Identify which cell holds the provided text, then report its [x, y] central coordinate. 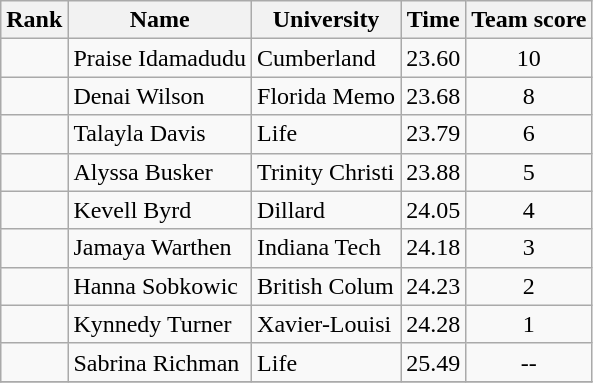
4 [529, 210]
Jamaya Warthen [160, 248]
24.05 [434, 210]
23.79 [434, 134]
Time [434, 20]
24.18 [434, 248]
25.49 [434, 362]
Sabrina Richman [160, 362]
10 [529, 58]
Hanna Sobkowic [160, 286]
Florida Memo [326, 96]
23.88 [434, 172]
Denai Wilson [160, 96]
Trinity Christi [326, 172]
Kevell Byrd [160, 210]
British Colum [326, 286]
2 [529, 286]
Rank [34, 20]
3 [529, 248]
Team score [529, 20]
Cumberland [326, 58]
23.60 [434, 58]
23.68 [434, 96]
Talayla Davis [160, 134]
Xavier-Louisi [326, 324]
Name [160, 20]
24.23 [434, 286]
Alyssa Busker [160, 172]
University [326, 20]
Praise Idamadudu [160, 58]
6 [529, 134]
Indiana Tech [326, 248]
-- [529, 362]
Dillard [326, 210]
Kynnedy Turner [160, 324]
5 [529, 172]
8 [529, 96]
24.28 [434, 324]
1 [529, 324]
